Find where the given text appears and provide that cell's center as (X, Y) coordinate. 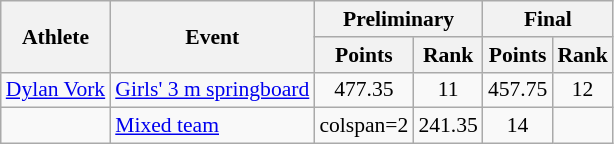
457.75 (518, 90)
Girls' 3 m springboard (212, 90)
11 (448, 90)
Final (548, 19)
Event (212, 36)
Preliminary (398, 19)
241.35 (448, 126)
Dylan Vork (56, 90)
14 (518, 126)
Mixed team (212, 126)
477.35 (364, 90)
Athlete (56, 36)
colspan=2 (364, 126)
12 (582, 90)
